Find where the given text appears and provide that cell's center as (x, y) coordinate. 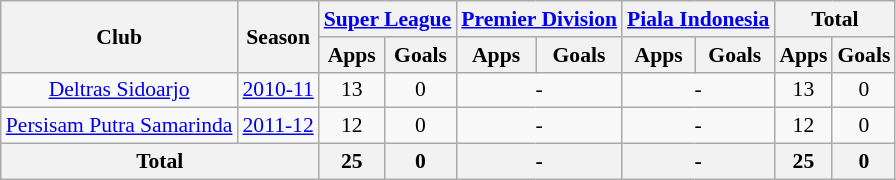
Deltras Sidoarjo (120, 90)
Premier Division (539, 19)
2011-12 (278, 126)
Super League (388, 19)
Piala Indonesia (698, 19)
Persisam Putra Samarinda (120, 126)
2010-11 (278, 90)
Season (278, 36)
Club (120, 36)
